Extract the (X, Y) coordinate from the center of the cell holding the provided text.  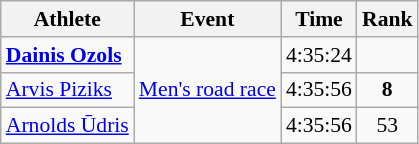
Men's road race (208, 90)
Dainis Ozols (68, 55)
4:35:24 (319, 55)
Event (208, 19)
53 (388, 126)
Arvis Piziks (68, 90)
Time (319, 19)
Athlete (68, 19)
Arnolds Ūdris (68, 126)
Rank (388, 19)
8 (388, 90)
